Provide the [X, Y] coordinate of the cell's center where the given text is located.  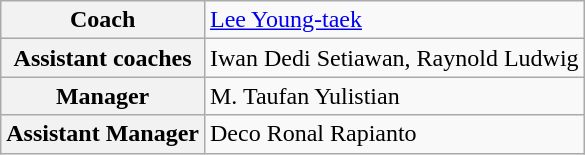
M. Taufan Yulistian [394, 96]
Assistant coaches [103, 58]
Iwan Dedi Setiawan, Raynold Ludwig [394, 58]
Lee Young-taek [394, 20]
Coach [103, 20]
Assistant Manager [103, 134]
Deco Ronal Rapianto [394, 134]
Manager [103, 96]
